Output the (X, Y) coordinate of the center of the cell containing the given text.  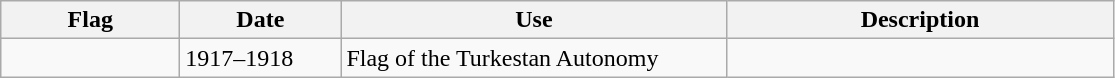
Use (534, 20)
Flag (90, 20)
Description (920, 20)
Flag of the Turkestan Autonomy (534, 58)
1917–1918 (260, 58)
Date (260, 20)
